From the cell containing the given text, extract its center point as [X, Y] coordinate. 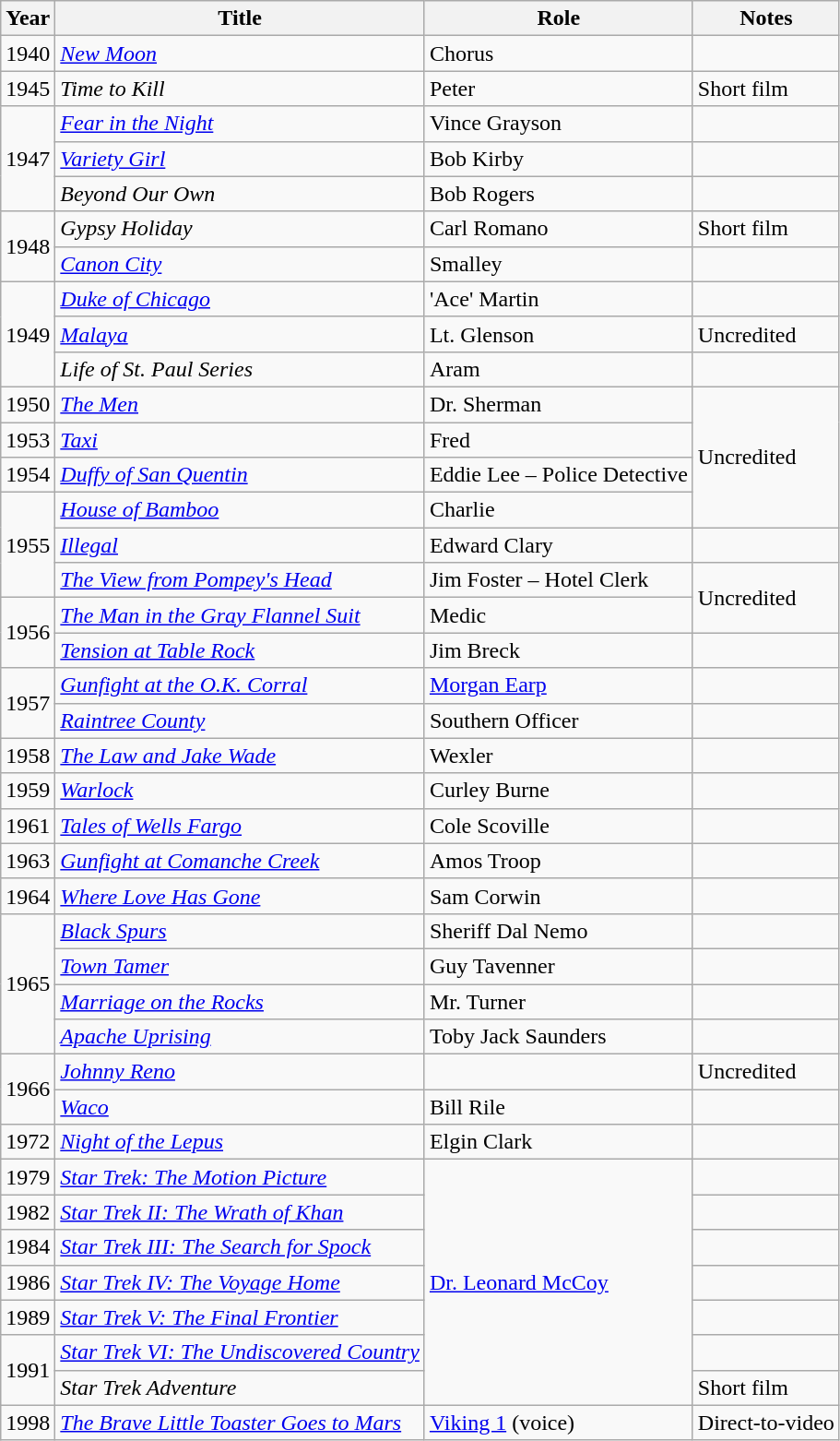
1947 [28, 159]
1958 [28, 756]
1948 [28, 246]
Star Trek: The Motion Picture [240, 1177]
1966 [28, 1090]
Where Love Has Gone [240, 896]
Carl Romano [559, 229]
Bob Kirby [559, 159]
Star Trek V: The Final Frontier [240, 1317]
Viking 1 (voice) [559, 1423]
The Brave Little Toaster Goes to Mars [240, 1423]
Dr. Sherman [559, 404]
Jim Breck [559, 650]
Role [559, 18]
Duffy of San Quentin [240, 475]
Title [240, 18]
1989 [28, 1317]
1957 [28, 703]
Tales of Wells Fargo [240, 826]
Chorus [559, 54]
1956 [28, 633]
Night of the Lepus [240, 1142]
Life of St. Paul Series [240, 369]
Black Spurs [240, 931]
Year [28, 18]
Morgan Earp [559, 685]
Marriage on the Rocks [240, 1001]
1949 [28, 334]
Tension at Table Rock [240, 650]
Aram [559, 369]
Smalley [559, 264]
1979 [28, 1177]
1982 [28, 1212]
Wexler [559, 756]
Canon City [240, 264]
1959 [28, 791]
1964 [28, 896]
Direct-to-video [765, 1423]
Town Tamer [240, 966]
Time to Kill [240, 89]
Malaya [240, 334]
Star Trek Adventure [240, 1387]
Jim Foster – Hotel Clerk [559, 580]
1955 [28, 545]
Star Trek II: The Wrath of Khan [240, 1212]
1991 [28, 1370]
Toby Jack Saunders [559, 1037]
Cole Scoville [559, 826]
Fred [559, 440]
1998 [28, 1423]
Mr. Turner [559, 1001]
1953 [28, 440]
Duke of Chicago [240, 299]
1986 [28, 1282]
1965 [28, 983]
The Law and Jake Wade [240, 756]
Beyond Our Own [240, 194]
1945 [28, 89]
Raintree County [240, 720]
Sheriff Dal Nemo [559, 931]
Amos Troop [559, 861]
Illegal [240, 545]
Johnny Reno [240, 1072]
Eddie Lee – Police Detective [559, 475]
Curley Burne [559, 791]
The View from Pompey's Head [240, 580]
Waco [240, 1107]
Gunfight at the O.K. Corral [240, 685]
1954 [28, 475]
Peter [559, 89]
Elgin Clark [559, 1142]
1940 [28, 54]
1972 [28, 1142]
Vince Grayson [559, 124]
Dr. Leonard McCoy [559, 1282]
1950 [28, 404]
Star Trek IV: The Voyage Home [240, 1282]
Southern Officer [559, 720]
Gypsy Holiday [240, 229]
1963 [28, 861]
Apache Uprising [240, 1037]
Bob Rogers [559, 194]
Charlie [559, 510]
1961 [28, 826]
Variety Girl [240, 159]
1984 [28, 1247]
Star Trek VI: The Undiscovered Country [240, 1352]
Edward Clary [559, 545]
'Ace' Martin [559, 299]
Star Trek III: The Search for Spock [240, 1247]
Taxi [240, 440]
Medic [559, 615]
The Man in the Gray Flannel Suit [240, 615]
Lt. Glenson [559, 334]
Bill Rile [559, 1107]
Notes [765, 18]
Sam Corwin [559, 896]
House of Bamboo [240, 510]
Warlock [240, 791]
Guy Tavenner [559, 966]
The Men [240, 404]
Fear in the Night [240, 124]
Gunfight at Comanche Creek [240, 861]
New Moon [240, 54]
